Locate the cell with the specified text and output its [X, Y] center coordinate. 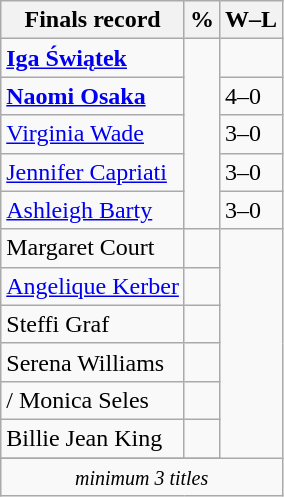
Finals record [93, 20]
Naomi Osaka [93, 96]
Iga Świątek [93, 58]
Margaret Court [93, 248]
Serena Williams [93, 362]
W–L [250, 20]
Angelique Kerber [93, 286]
% [202, 20]
Steffi Graf [93, 324]
Ashleigh Barty [93, 210]
Jennifer Capriati [93, 172]
Billie Jean King [93, 438]
Virginia Wade [93, 134]
minimum 3 titles [142, 477]
4–0 [250, 96]
/ Monica Seles [93, 400]
